Capture the cell that displays the provided text and extract its (x, y) central coordinate. 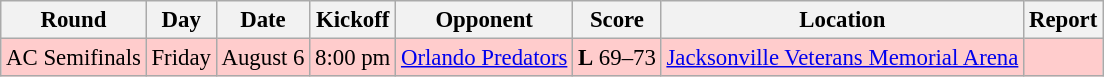
Day (181, 20)
Opponent (484, 20)
Report (1064, 20)
Friday (181, 58)
Score (617, 20)
Orlando Predators (484, 58)
Kickoff (353, 20)
8:00 pm (353, 58)
Date (263, 20)
Jacksonville Veterans Memorial Arena (842, 58)
Location (842, 20)
L 69–73 (617, 58)
AC Semifinals (74, 58)
August 6 (263, 58)
Round (74, 20)
